Scan for the cell matching the given text and deliver its [X, Y] coordinate at center. 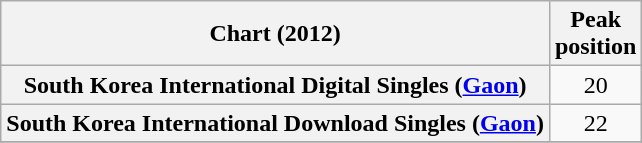
South Korea International Digital Singles (Gaon) [276, 85]
Chart (2012) [276, 34]
Peakposition [595, 34]
22 [595, 123]
20 [595, 85]
South Korea International Download Singles (Gaon) [276, 123]
